Extract the [X, Y] coordinate from the center of the cell holding the provided text.  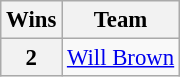
Team [121, 20]
Wins [32, 20]
Will Brown [121, 58]
2 [32, 58]
